Return the [x, y] coordinate for the center point of the cell that contains the specified text.  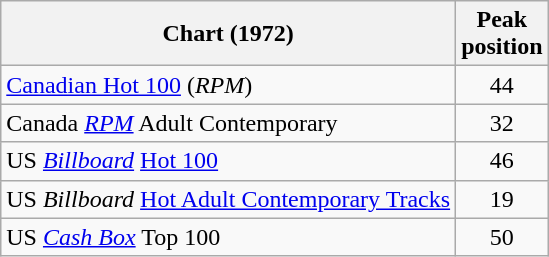
Peakposition [502, 34]
32 [502, 123]
46 [502, 161]
US Billboard Hot Adult Contemporary Tracks [228, 199]
50 [502, 237]
Canada RPM Adult Contemporary [228, 123]
Canadian Hot 100 (RPM) [228, 85]
US Billboard Hot 100 [228, 161]
Chart (1972) [228, 34]
US Cash Box Top 100 [228, 237]
44 [502, 85]
19 [502, 199]
